Determine the (x, y) coordinate at the center of the cell enclosing the given text.  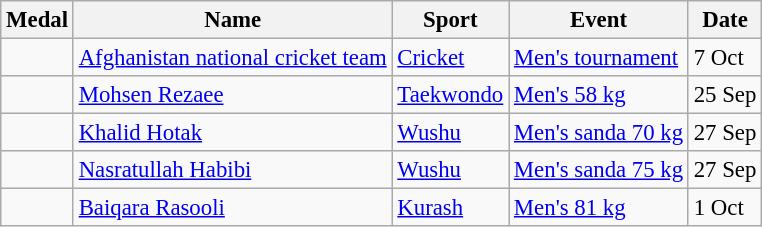
Sport (450, 20)
25 Sep (724, 95)
Men's sanda 75 kg (599, 170)
Men's sanda 70 kg (599, 133)
Event (599, 20)
1 Oct (724, 208)
Kurash (450, 208)
Name (232, 20)
Mohsen Rezaee (232, 95)
Men's 58 kg (599, 95)
Taekwondo (450, 95)
Date (724, 20)
Men's 81 kg (599, 208)
Afghanistan national cricket team (232, 58)
Medal (38, 20)
Nasratullah Habibi (232, 170)
Men's tournament (599, 58)
Baiqara Rasooli (232, 208)
7 Oct (724, 58)
Khalid Hotak (232, 133)
Cricket (450, 58)
